Extract the (x, y) coordinate from the center of the cell holding the provided text.  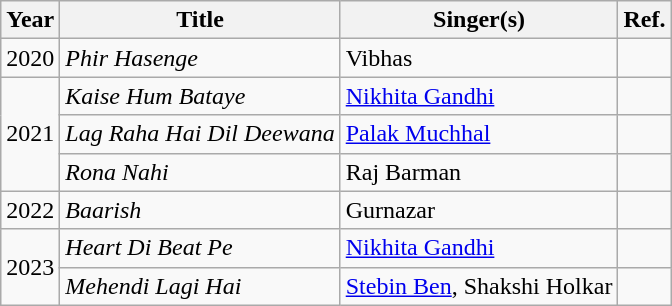
Palak Muchhal (479, 134)
Vibhas (479, 58)
Stebin Ben, Shakshi Holkar (479, 286)
Phir Hasenge (200, 58)
Heart Di Beat Pe (200, 248)
2021 (30, 134)
Ref. (644, 20)
Mehendi Lagi Hai (200, 286)
Kaise Hum Bataye (200, 96)
Raj Barman (479, 172)
Baarish (200, 210)
Year (30, 20)
2022 (30, 210)
2020 (30, 58)
Gurnazar (479, 210)
Singer(s) (479, 20)
Rona Nahi (200, 172)
Lag Raha Hai Dil Deewana (200, 134)
2023 (30, 267)
Title (200, 20)
